Scan for the cell matching the given text and deliver its [x, y] coordinate at center. 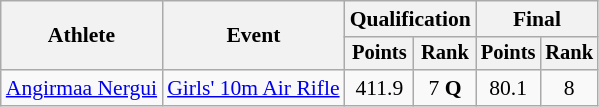
8 [569, 88]
Angirmaa Nergui [82, 88]
Final [537, 19]
Event [254, 36]
Girls' 10m Air Rifle [254, 88]
80.1 [508, 88]
Athlete [82, 36]
411.9 [380, 88]
Qualification [410, 19]
7 Q [445, 88]
